Search for the cell housing the specified text and yield its (x, y) center coordinate. 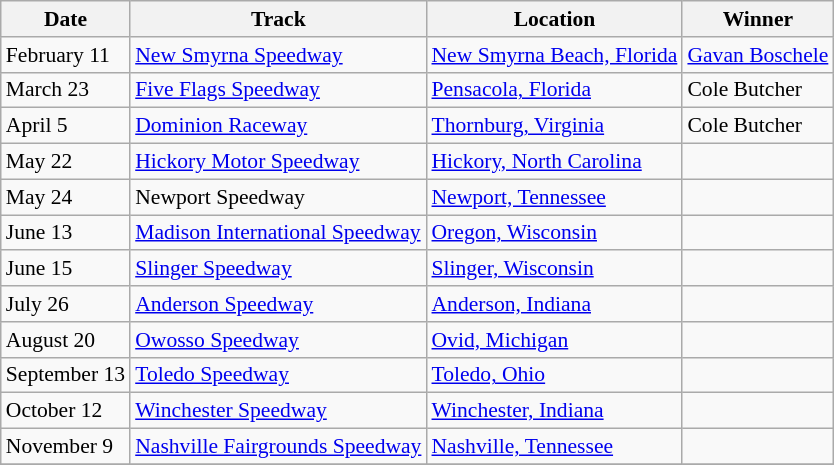
Hickory, North Carolina (554, 162)
Winchester Speedway (278, 411)
Owosso Speedway (278, 340)
Pensacola, Florida (554, 90)
Thornburg, Virginia (554, 126)
Winchester, Indiana (554, 411)
Newport Speedway (278, 197)
November 9 (66, 447)
June 13 (66, 233)
July 26 (66, 304)
August 20 (66, 340)
New Smyrna Speedway (278, 55)
Slinger Speedway (278, 269)
Anderson, Indiana (554, 304)
Hickory Motor Speedway (278, 162)
Track (278, 19)
Location (554, 19)
Dominion Raceway (278, 126)
April 5 (66, 126)
June 15 (66, 269)
Five Flags Speedway (278, 90)
February 11 (66, 55)
Winner (758, 19)
Nashville, Tennessee (554, 447)
Nashville Fairgrounds Speedway (278, 447)
Toledo Speedway (278, 375)
Anderson Speedway (278, 304)
May 22 (66, 162)
Toledo, Ohio (554, 375)
Newport, Tennessee (554, 197)
Slinger, Wisconsin (554, 269)
March 23 (66, 90)
Madison International Speedway (278, 233)
October 12 (66, 411)
Date (66, 19)
May 24 (66, 197)
Ovid, Michigan (554, 340)
September 13 (66, 375)
New Smyrna Beach, Florida (554, 55)
Oregon, Wisconsin (554, 233)
Gavan Boschele (758, 55)
